Return the (x, y) coordinate for the center point of the cell that contains the specified text.  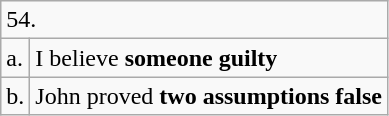
I believe someone guilty (209, 58)
b. (16, 96)
John proved two assumptions false (209, 96)
54. (194, 20)
a. (16, 58)
